Return the [X, Y] coordinate for the center point of the cell that contains the specified text.  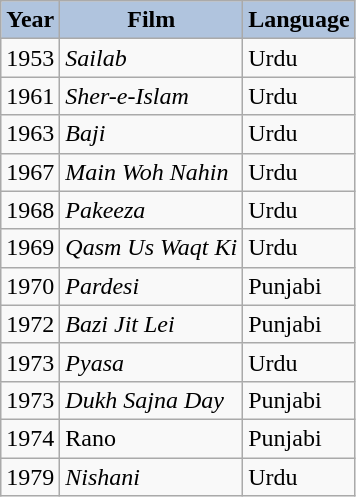
Year [30, 20]
Rano [152, 438]
1968 [30, 210]
Film [152, 20]
1974 [30, 438]
1972 [30, 324]
Pyasa [152, 362]
Pardesi [152, 286]
Main Woh Nahin [152, 172]
1969 [30, 248]
1970 [30, 286]
1979 [30, 477]
Baji [152, 134]
1953 [30, 58]
Language [299, 20]
Bazi Jit Lei [152, 324]
Qasm Us Waqt Ki [152, 248]
Sailab [152, 58]
1963 [30, 134]
1967 [30, 172]
1961 [30, 96]
Sher-e-Islam [152, 96]
Dukh Sajna Day [152, 400]
Pakeeza [152, 210]
Nishani [152, 477]
